Scan for the cell matching the given text and deliver its (X, Y) coordinate at center. 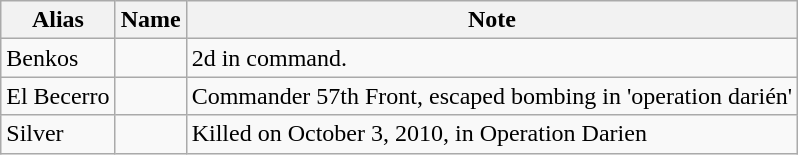
Name (150, 20)
Alias (58, 20)
Commander 57th Front, escaped bombing in 'operation darién' (492, 96)
Silver (58, 134)
El Becerro (58, 96)
Killed on October 3, 2010, in Operation Darien (492, 134)
Benkos (58, 58)
2d in command. (492, 58)
Note (492, 20)
